Pinpoint the cell where the given text exists, returning its (x, y) midpoint coordinate. 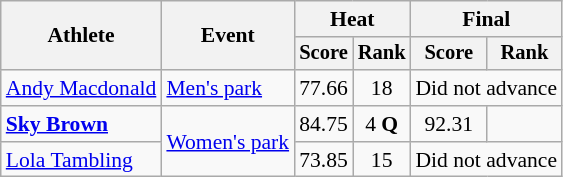
Did not advance (486, 88)
84.75 (324, 124)
92.31 (448, 124)
4 Q (382, 124)
Men's park (228, 88)
Sky Brown (82, 124)
Women's park (228, 142)
18 (382, 88)
Athlete (82, 36)
77.66 (324, 88)
Event (228, 36)
Final (486, 19)
Andy Macdonald (82, 88)
Heat (352, 19)
